Pinpoint the cell where the given text exists, returning its [X, Y] midpoint coordinate. 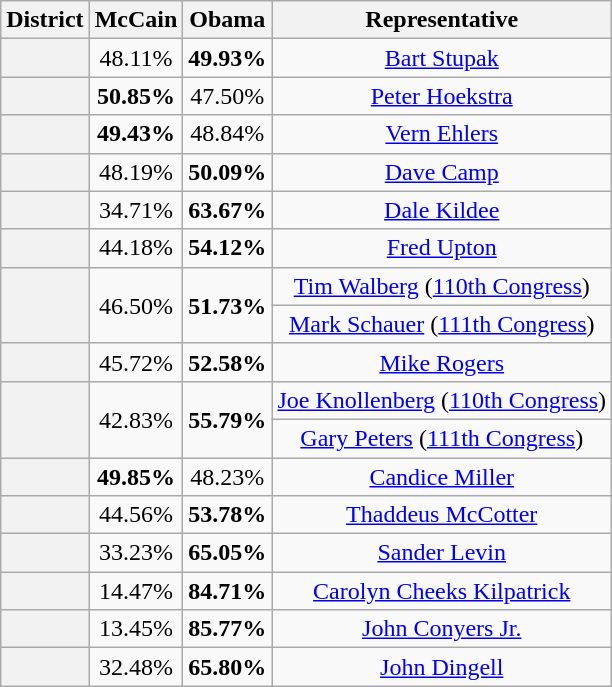
Peter Hoekstra [442, 96]
Fred Upton [442, 248]
54.12% [228, 248]
42.83% [136, 419]
Candice Miller [442, 477]
Dave Camp [442, 172]
47.50% [228, 96]
84.71% [228, 591]
Joe Knollenberg (110th Congress) [442, 400]
44.56% [136, 515]
Mike Rogers [442, 362]
50.09% [228, 172]
53.78% [228, 515]
Representative [442, 20]
51.73% [228, 305]
48.23% [228, 477]
Gary Peters (111th Congress) [442, 438]
63.67% [228, 210]
14.47% [136, 591]
34.71% [136, 210]
44.18% [136, 248]
45.72% [136, 362]
Tim Walberg (110th Congress) [442, 286]
49.93% [228, 58]
Bart Stupak [442, 58]
65.80% [228, 667]
Obama [228, 20]
District [45, 20]
John Conyers Jr. [442, 629]
48.19% [136, 172]
48.11% [136, 58]
Carolyn Cheeks Kilpatrick [442, 591]
McCain [136, 20]
Thaddeus McCotter [442, 515]
85.77% [228, 629]
Vern Ehlers [442, 134]
65.05% [228, 553]
Mark Schauer (111th Congress) [442, 324]
49.85% [136, 477]
48.84% [228, 134]
49.43% [136, 134]
50.85% [136, 96]
John Dingell [442, 667]
52.58% [228, 362]
32.48% [136, 667]
33.23% [136, 553]
Sander Levin [442, 553]
13.45% [136, 629]
Dale Kildee [442, 210]
55.79% [228, 419]
46.50% [136, 305]
